From the cell containing the given text, extract its center point as [X, Y] coordinate. 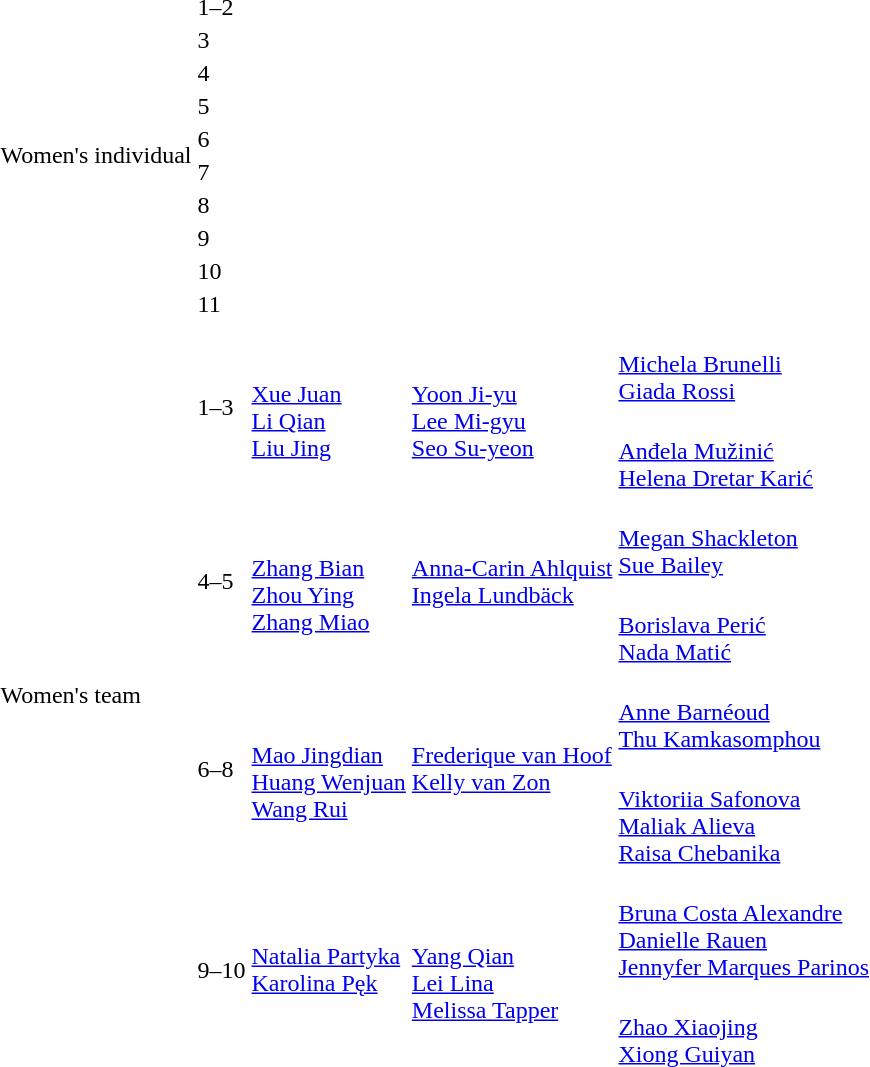
3 [222, 40]
Yoon Ji-yuLee Mi-gyuSeo Su-yeon [512, 408]
9 [222, 238]
10 [222, 271]
1–3 [222, 408]
Zhang BianZhou YingZhang Miao [328, 582]
4–5 [222, 582]
Mao JingdianHuang WenjuanWang Rui [328, 769]
5 [222, 106]
Frederique van HoofKelly van Zon [512, 769]
Xue JuanLi QianLiu Jing [328, 408]
4 [222, 73]
8 [222, 205]
6–8 [222, 769]
Anna-Carin AhlquistIngela Lundbäck [512, 582]
6 [222, 139]
11 [222, 304]
7 [222, 172]
